Determine the (x, y) coordinate at the center of the cell enclosing the given text.  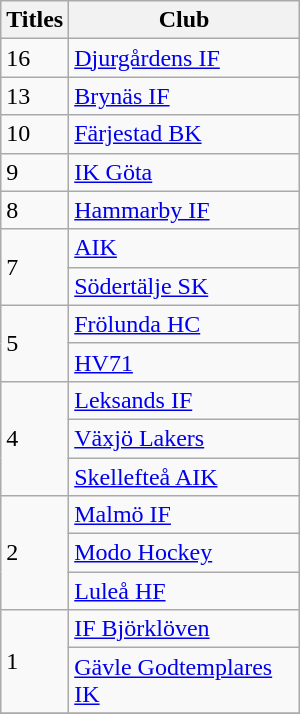
IK Göta (184, 172)
Luleå HF (184, 591)
1 (35, 662)
Djurgårdens IF (184, 58)
9 (35, 172)
Växjö Lakers (184, 438)
Malmö IF (184, 515)
16 (35, 58)
Brynäs IF (184, 96)
10 (35, 134)
2 (35, 553)
Club (184, 20)
Skellefteå AIK (184, 477)
Modo Hockey (184, 553)
8 (35, 210)
IF Björklöven (184, 629)
AIK (184, 248)
Frölunda HC (184, 324)
Södertälje SK (184, 286)
Leksands IF (184, 400)
Gävle Godtemplares IK (184, 680)
13 (35, 96)
Titles (35, 20)
HV71 (184, 362)
5 (35, 343)
Färjestad BK (184, 134)
Hammarby IF (184, 210)
7 (35, 267)
4 (35, 438)
